From the cell containing the given text, extract its center point as (X, Y) coordinate. 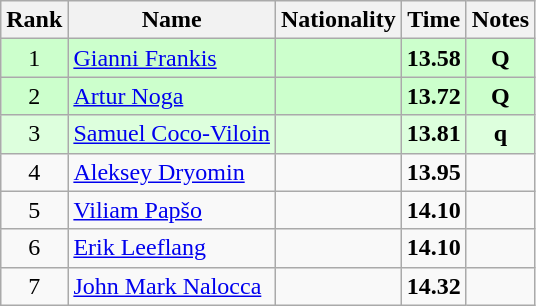
14.32 (434, 286)
Gianni Frankis (172, 58)
5 (34, 210)
Rank (34, 20)
1 (34, 58)
Erik Leeflang (172, 248)
3 (34, 134)
13.95 (434, 172)
Artur Noga (172, 96)
4 (34, 172)
13.58 (434, 58)
John Mark Nalocca (172, 286)
13.72 (434, 96)
Notes (500, 20)
Samuel Coco-Viloin (172, 134)
q (500, 134)
Aleksey Dryomin (172, 172)
Time (434, 20)
Nationality (338, 20)
13.81 (434, 134)
6 (34, 248)
Name (172, 20)
7 (34, 286)
Viliam Papšo (172, 210)
2 (34, 96)
